Return the (x, y) coordinate for the center point of the cell that contains the specified text.  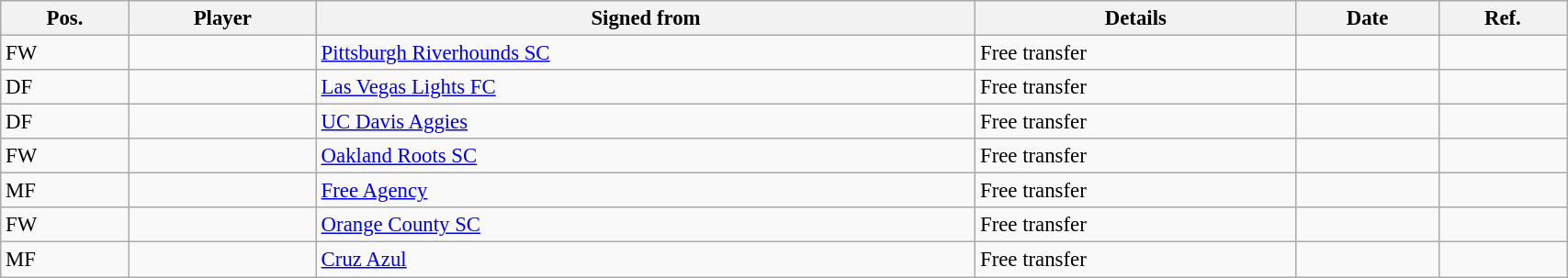
Orange County SC (645, 225)
Ref. (1503, 18)
Free Agency (645, 191)
Date (1367, 18)
Signed from (645, 18)
Cruz Azul (645, 260)
Details (1135, 18)
Pos. (64, 18)
Player (222, 18)
UC Davis Aggies (645, 122)
Pittsburgh Riverhounds SC (645, 53)
Oakland Roots SC (645, 156)
Las Vegas Lights FC (645, 87)
